Search for the cell housing the specified text and yield its (X, Y) center coordinate. 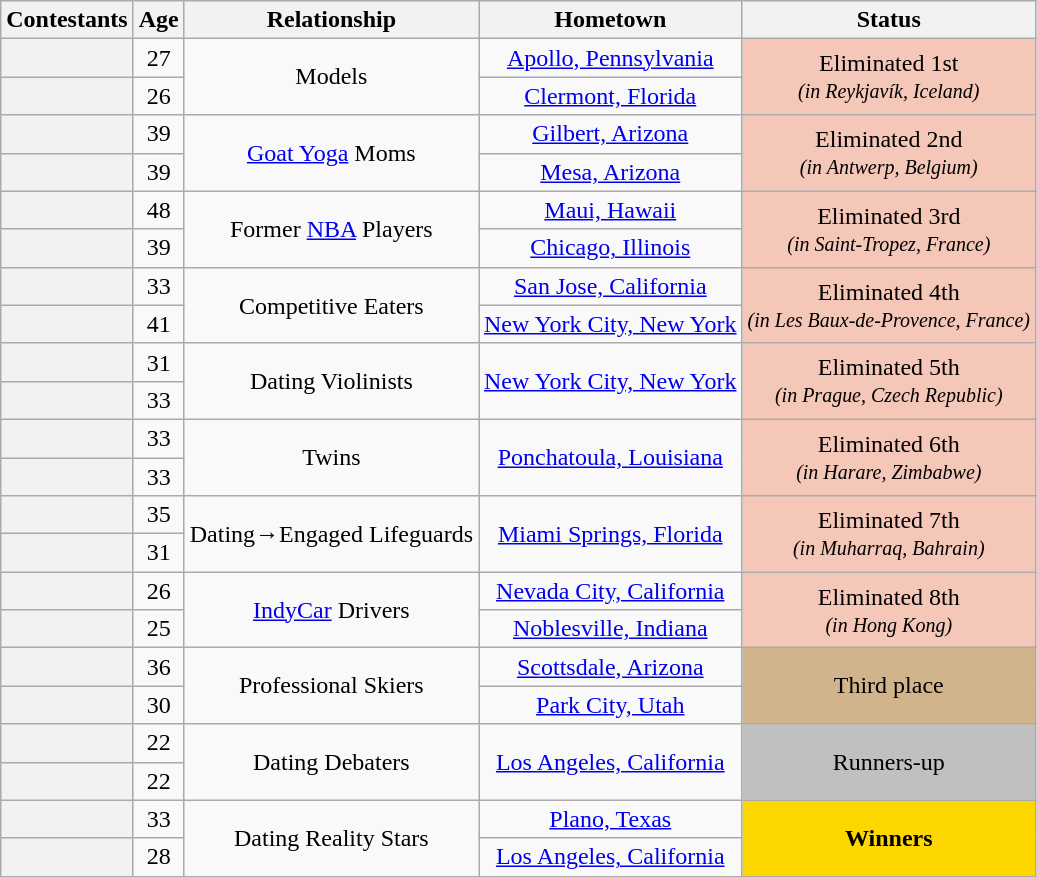
Nevada City, California (610, 591)
Dating Reality Stars (331, 838)
Eliminated 3rd(in Saint-Tropez, France) (888, 229)
Age (158, 20)
Miami Springs, Florida (610, 534)
Dating Debaters (331, 762)
41 (158, 324)
Status (888, 20)
Ponchatoula, Louisiana (610, 457)
Professional Skiers (331, 686)
Goat Yoga Moms (331, 153)
Eliminated 7th(in Muharraq, Bahrain) (888, 534)
Maui, Hawaii (610, 210)
Contestants (67, 20)
Dating Violinists (331, 381)
Twins (331, 457)
Plano, Texas (610, 819)
Hometown (610, 20)
Dating→Engaged Lifeguards (331, 534)
Third place (888, 686)
Eliminated 2nd(in Antwerp, Belgium) (888, 153)
Apollo, Pennsylvania (610, 58)
Eliminated 8th(in Hong Kong) (888, 610)
Former NBA Players (331, 229)
36 (158, 667)
Runners-up (888, 762)
25 (158, 629)
Eliminated 6th(in Harare, Zimbabwe) (888, 457)
Gilbert, Arizona (610, 134)
30 (158, 705)
Mesa, Arizona (610, 172)
Park City, Utah (610, 705)
Clermont, Florida (610, 96)
Noblesville, Indiana (610, 629)
Chicago, Illinois (610, 248)
28 (158, 857)
Eliminated 4th(in Les Baux-de-Provence, France) (888, 305)
Eliminated 5th(in Prague, Czech Republic) (888, 381)
San Jose, California (610, 286)
Relationship (331, 20)
IndyCar Drivers (331, 610)
27 (158, 58)
Models (331, 77)
Scottsdale, Arizona (610, 667)
48 (158, 210)
Competitive Eaters (331, 305)
Winners (888, 838)
Eliminated 1st(in Reykjavík, Iceland) (888, 77)
35 (158, 515)
